Find where the given text appears and provide that cell's center as [X, Y] coordinate. 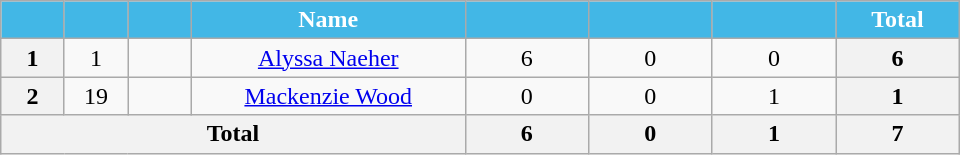
2 [33, 96]
Name [328, 20]
Alyssa Naeher [328, 58]
19 [96, 96]
7 [898, 134]
Mackenzie Wood [328, 96]
